Scan for the cell matching the given text and deliver its [x, y] coordinate at center. 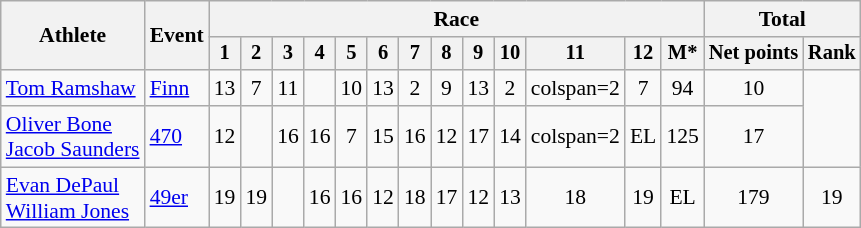
Evan DePaulWilliam Jones [73, 198]
Finn [177, 88]
125 [682, 136]
470 [177, 136]
Event [177, 36]
1 [225, 54]
4 [320, 54]
3 [288, 54]
Tom Ramshaw [73, 88]
94 [682, 88]
Athlete [73, 36]
179 [754, 198]
Oliver BoneJacob Saunders [73, 136]
15 [383, 136]
Total [782, 19]
Rank [832, 54]
6 [383, 54]
Net points [754, 54]
Race [456, 19]
49er [177, 198]
8 [447, 54]
5 [352, 54]
14 [510, 136]
M* [682, 54]
